Search for the cell housing the specified text and yield its [x, y] center coordinate. 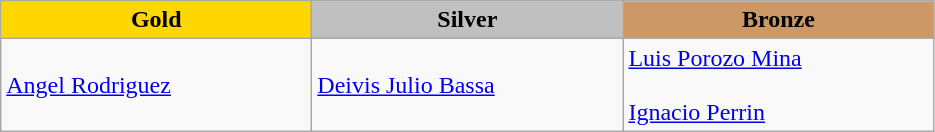
Silver [468, 20]
Angel Rodriguez [156, 85]
Bronze [778, 20]
Gold [156, 20]
Deivis Julio Bassa [468, 85]
Luis Porozo MinaIgnacio Perrin [778, 85]
